Find where the given text appears and provide that cell's center as (x, y) coordinate. 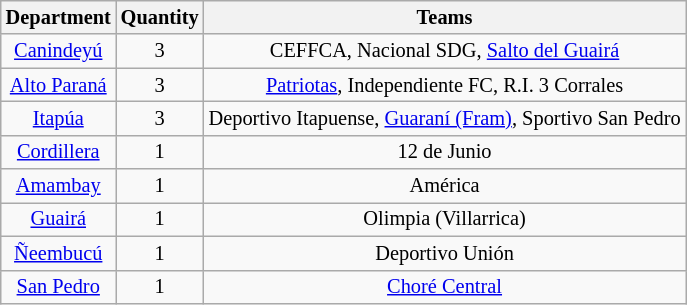
Guairá (58, 219)
San Pedro (58, 287)
Teams (445, 17)
CEFFCA, Nacional SDG, Salto del Guairá (445, 51)
Deportivo Itapuense, Guaraní (Fram), Sportivo San Pedro (445, 118)
Alto Paraná (58, 85)
Patriotas, Independiente FC, R.I. 3 Corrales (445, 85)
Itapúa (58, 118)
América (445, 186)
Olimpia (Villarrica) (445, 219)
Deportivo Unión (445, 253)
Ñeembucú (58, 253)
Canindeyú (58, 51)
12 de Junio (445, 152)
Cordillera (58, 152)
Amambay (58, 186)
Department (58, 17)
Choré Central (445, 287)
Quantity (160, 17)
